Pinpoint the cell where the given text exists, returning its (x, y) midpoint coordinate. 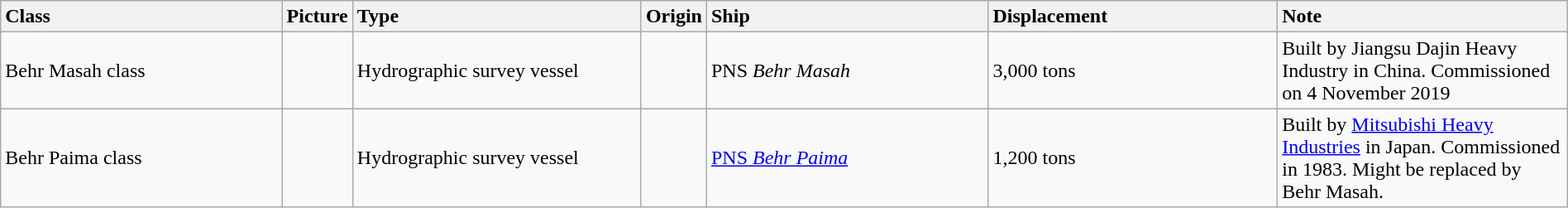
1,200 tons (1133, 157)
PNS Behr Paima (847, 157)
Ship (847, 17)
Origin (673, 17)
Behr Paima class (141, 157)
Type (496, 17)
Built by Jiangsu Dajin Heavy Industry in China. Commissioned on 4 November 2019 (1422, 70)
3,000 tons (1133, 70)
Note (1422, 17)
Built by Mitsubishi Heavy Industries in Japan. Commissioned in 1983. Might be replaced by Behr Masah. (1422, 157)
PNS Behr Masah (847, 70)
Picture (318, 17)
Behr Masah class (141, 70)
Displacement (1133, 17)
Class (141, 17)
